For the text-containing cell, return its midpoint in (x, y) coordinate format. 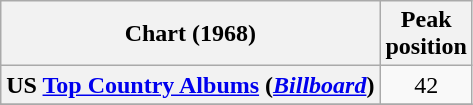
Peakposition (426, 34)
Chart (1968) (190, 34)
US Top Country Albums (Billboard) (190, 85)
42 (426, 85)
